Pinpoint the cell where the given text exists, returning its [x, y] midpoint coordinate. 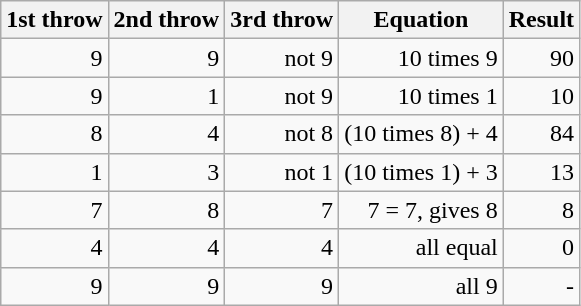
not 8 [282, 134]
3 [166, 172]
84 [541, 134]
2nd throw [166, 20]
7 = 7, gives 8 [422, 210]
Equation [422, 20]
- [541, 286]
(10 times 1) + 3 [422, 172]
Result [541, 20]
13 [541, 172]
90 [541, 58]
1st throw [54, 20]
0 [541, 248]
all 9 [422, 286]
10 times 1 [422, 96]
10 times 9 [422, 58]
3rd throw [282, 20]
not 1 [282, 172]
(10 times 8) + 4 [422, 134]
all equal [422, 248]
10 [541, 96]
